Identify which cell holds the provided text, then report its (X, Y) central coordinate. 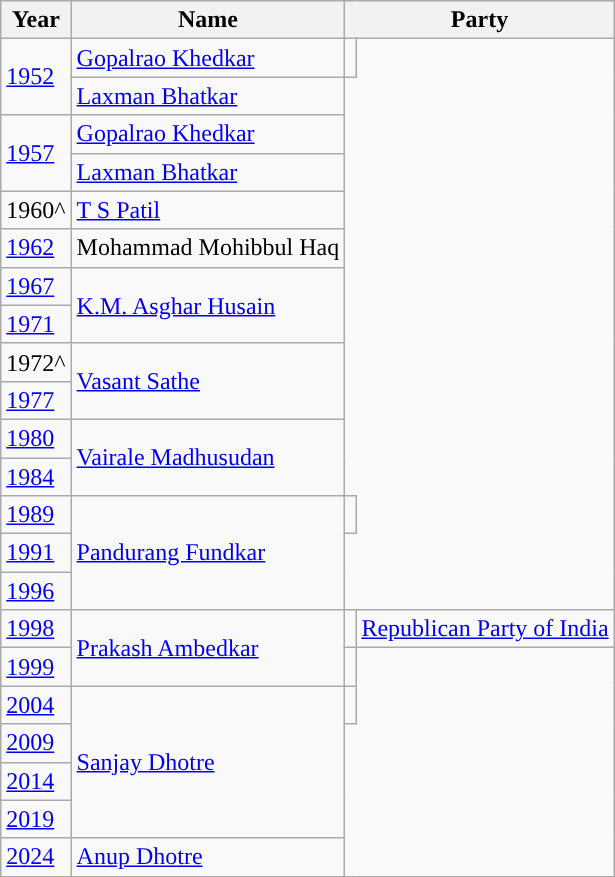
Anup Dhotre (208, 857)
1998 (36, 629)
1957 (36, 153)
1996 (36, 591)
2024 (36, 857)
Party (480, 20)
Prakash Ambedkar (208, 648)
K.M. Asghar Husain (208, 305)
1999 (36, 667)
1989 (36, 515)
1991 (36, 553)
Year (36, 20)
Vairale Madhusudan (208, 457)
2004 (36, 705)
1977 (36, 400)
2009 (36, 743)
Pandurang Fundkar (208, 553)
1984 (36, 477)
1967 (36, 286)
1952 (36, 77)
1980 (36, 438)
Mohammad Mohibbul Haq (208, 248)
Name (208, 20)
1960^ (36, 210)
Vasant Sathe (208, 381)
Sanjay Dhotre (208, 762)
2019 (36, 819)
1971 (36, 324)
T S Patil (208, 210)
Republican Party of India (485, 629)
2014 (36, 781)
1972^ (36, 362)
1962 (36, 248)
